Output the [X, Y] coordinate of the center of the cell containing the given text.  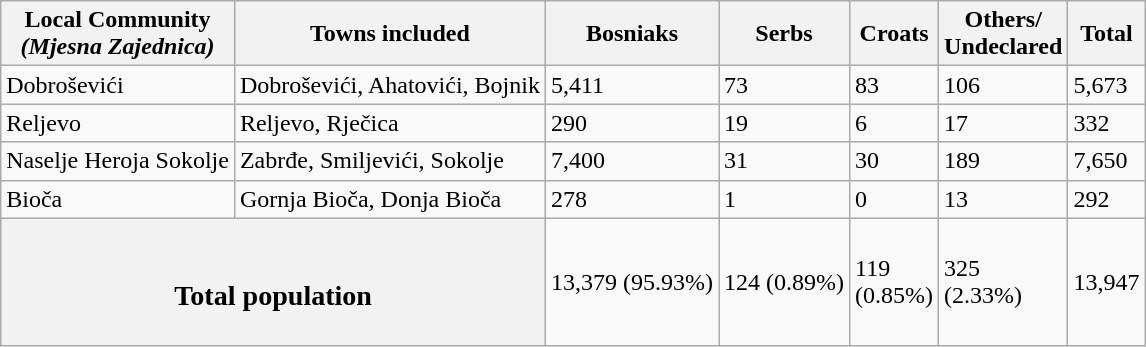
Croats [894, 34]
0 [894, 199]
13,379 (95.93%) [632, 282]
119(0.85%) [894, 282]
83 [894, 85]
290 [632, 123]
31 [784, 161]
Naselje Heroja Sokolje [118, 161]
19 [784, 123]
7,650 [1106, 161]
332 [1106, 123]
Reljevo, Rječica [390, 123]
6 [894, 123]
Reljevo [118, 123]
Serbs [784, 34]
189 [1004, 161]
292 [1106, 199]
Total [1106, 34]
124 (0.89%) [784, 282]
73 [784, 85]
13,947 [1106, 282]
5,673 [1106, 85]
Bosniaks [632, 34]
106 [1004, 85]
Total population [274, 282]
1 [784, 199]
Gornja Bioča, Donja Bioča [390, 199]
13 [1004, 199]
Towns included [390, 34]
Zabrđe, Smiljevići, Sokolje [390, 161]
5,411 [632, 85]
Dobroševići, Ahatovići, Bojnik [390, 85]
30 [894, 161]
7,400 [632, 161]
Others/Undeclared [1004, 34]
Local Community(Mjesna Zajednica) [118, 34]
Dobroševići [118, 85]
325(2.33%) [1004, 282]
Bioča [118, 199]
278 [632, 199]
17 [1004, 123]
